Detect which cell encompasses the target text, then output its [x, y] center coordinate. 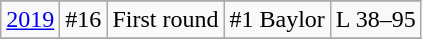
#1 Baylor [277, 20]
First round [166, 20]
L 38–95 [376, 20]
#16 [84, 20]
2019 [30, 20]
